Scan for the cell matching the given text and deliver its [X, Y] coordinate at center. 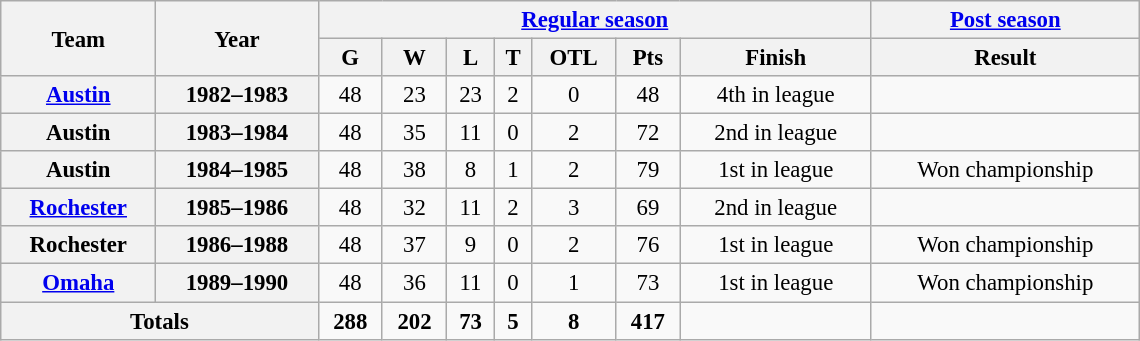
Pts [648, 58]
69 [648, 208]
288 [350, 321]
G [350, 58]
202 [414, 321]
35 [414, 133]
72 [648, 133]
L [471, 58]
Omaha [78, 283]
38 [414, 170]
9 [471, 245]
Regular season [594, 20]
Finish [776, 58]
Result [1005, 58]
36 [414, 283]
5 [512, 321]
76 [648, 245]
Year [237, 38]
Totals [160, 321]
4th in league [776, 95]
417 [648, 321]
3 [574, 208]
Post season [1005, 20]
32 [414, 208]
W [414, 58]
1982–1983 [237, 95]
37 [414, 245]
Team [78, 38]
1989–1990 [237, 283]
T [512, 58]
79 [648, 170]
1985–1986 [237, 208]
1986–1988 [237, 245]
OTL [574, 58]
1983–1984 [237, 133]
1984–1985 [237, 170]
